Locate the cell with the specified text and output its (x, y) center coordinate. 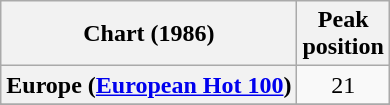
Chart (1986) (149, 34)
Europe (European Hot 100) (149, 85)
21 (343, 85)
Peakposition (343, 34)
